Provide the (X, Y) coordinate of the cell's center where the given text is located.  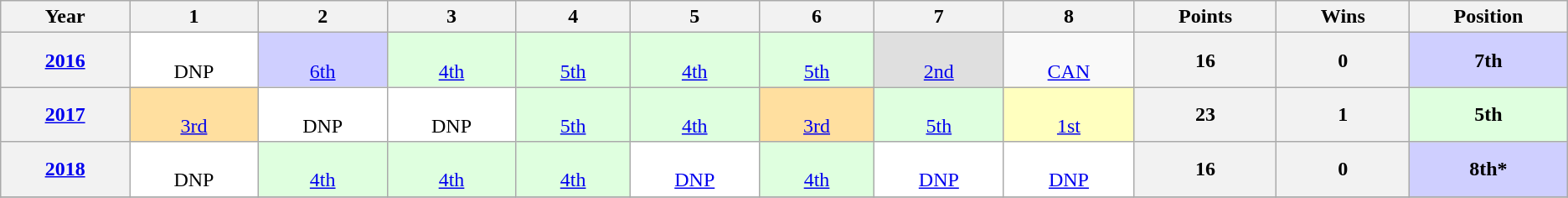
2 (322, 17)
Year (65, 17)
2018 (65, 169)
2017 (65, 114)
23 (1205, 114)
3 (451, 17)
Wins (1344, 17)
5 (694, 17)
6th (322, 60)
6 (817, 17)
4 (573, 17)
1st (1069, 114)
2nd (939, 60)
7th (1489, 60)
2016 (65, 60)
Position (1489, 17)
Points (1205, 17)
CAN (1069, 60)
7 (939, 17)
8th* (1489, 169)
8 (1069, 17)
